Scan for the cell matching the given text and deliver its (X, Y) coordinate at center. 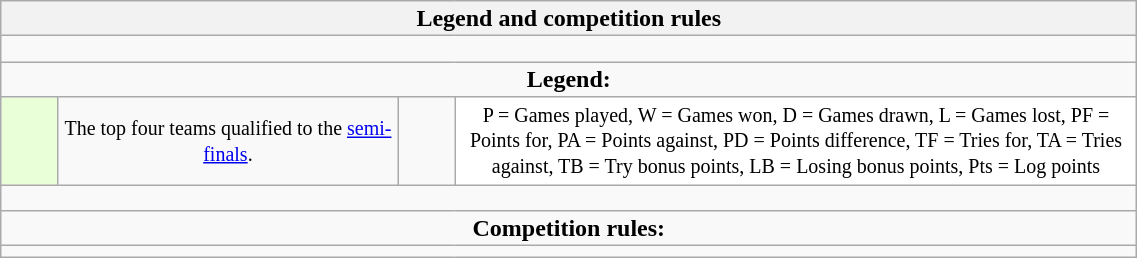
Legend and competition rules (569, 18)
The top four teams qualified to the semi-finals. (228, 141)
Legend: (569, 80)
Competition rules: (569, 228)
